Detect which cell encompasses the target text, then output its (x, y) center coordinate. 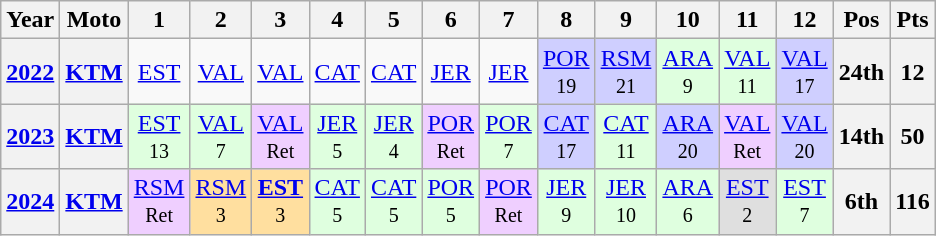
ARA20 (688, 136)
CAT11 (626, 136)
EST13 (159, 136)
5 (393, 20)
Pos (861, 20)
7 (509, 20)
VAL11 (748, 72)
EST3 (280, 202)
ARA9 (688, 72)
ARA6 (688, 202)
50 (913, 136)
VAL7 (221, 136)
POR5 (451, 202)
Pts (913, 20)
2 (221, 20)
1 (159, 20)
9 (626, 20)
VAL20 (804, 136)
EST (159, 72)
8 (566, 20)
2023 (30, 136)
116 (913, 202)
EST2 (748, 202)
11 (748, 20)
14th (861, 136)
RSM21 (626, 72)
CAT17 (566, 136)
JER4 (393, 136)
JER9 (566, 202)
RSMRet (159, 202)
6 (451, 20)
Moto (94, 20)
JER10 (626, 202)
VAL17 (804, 72)
3 (280, 20)
JER5 (337, 136)
EST7 (804, 202)
24th (861, 72)
POR19 (566, 72)
4 (337, 20)
POR7 (509, 136)
2022 (30, 72)
10 (688, 20)
RSM3 (221, 202)
2024 (30, 202)
6th (861, 202)
Year (30, 20)
